For the text-containing cell, return its midpoint in [X, Y] coordinate format. 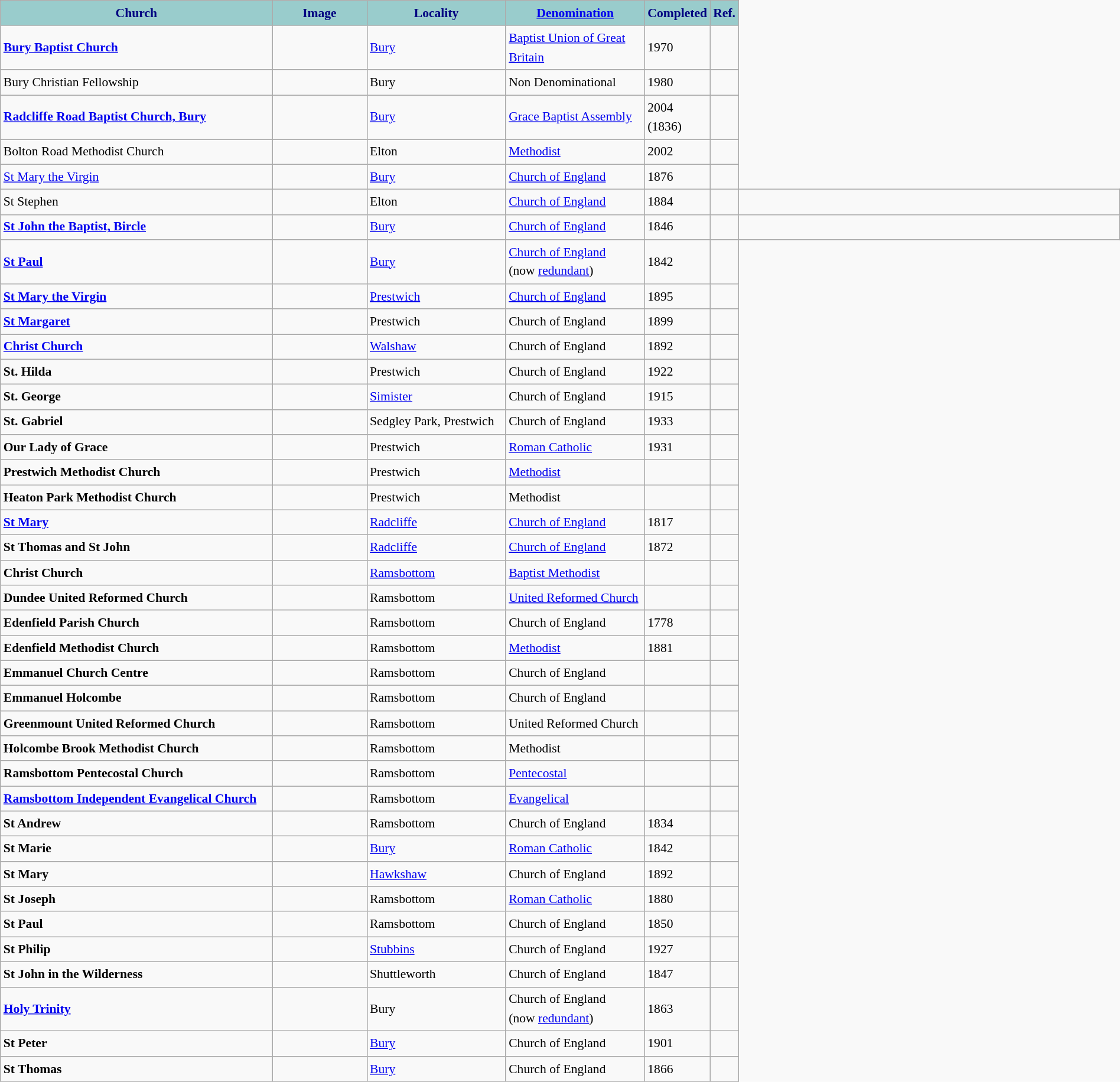
Sedgley Park, Prestwich [436, 423]
Church [136, 13]
Greenmount United Reformed Church [136, 724]
Our Lady of Grace [136, 448]
Holcombe Brook Methodist Church [136, 749]
Locality [436, 13]
Heaton Park Methodist Church [136, 497]
1970 [677, 48]
St Stephen [136, 202]
1847 [677, 975]
Ref. [724, 13]
Simister [436, 397]
1846 [677, 228]
1881 [677, 648]
Shuttleworth [436, 975]
Walshaw [436, 347]
1980 [677, 83]
St. Hilda [136, 372]
Radcliffe Road Baptist Church, Bury [136, 117]
St Peter [136, 1044]
Emmanuel Holcombe [136, 698]
Edenfield Parish Church [136, 624]
St Andrew [136, 824]
St Philip [136, 950]
1850 [677, 925]
St Thomas [136, 1069]
1834 [677, 824]
St John in the Wilderness [136, 975]
Ramsbottom Independent Evangelical Church [136, 799]
1880 [677, 899]
1817 [677, 523]
Emmanuel Church Centre [136, 673]
Pentecostal [575, 774]
2004 (1836) [677, 117]
1872 [677, 548]
St Margaret [136, 321]
Bolton Road Methodist Church [136, 152]
Non Denominational [575, 83]
Evangelical [575, 799]
1899 [677, 321]
Image [320, 13]
1922 [677, 372]
St Marie [136, 849]
St Thomas and St John [136, 548]
1884 [677, 202]
Prestwich Methodist Church [136, 472]
Edenfield Methodist Church [136, 648]
St John the Baptist, Bircle [136, 228]
1915 [677, 397]
1778 [677, 624]
Hawkshaw [436, 874]
Dundee United Reformed Church [136, 598]
1866 [677, 1069]
St. Gabriel [136, 423]
Ramsbottom Pentecostal Church [136, 774]
Bury Christian Fellowship [136, 83]
Denomination [575, 13]
Baptist Union of Great Britain [575, 48]
1933 [677, 423]
St. George [136, 397]
Holy Trinity [136, 1009]
2002 [677, 152]
1931 [677, 448]
Stubbins [436, 950]
1927 [677, 950]
Baptist Methodist [575, 573]
Bury Baptist Church [136, 48]
1863 [677, 1009]
Grace Baptist Assembly [575, 117]
St Joseph [136, 899]
1901 [677, 1044]
1895 [677, 296]
1876 [677, 177]
Completed [677, 13]
